Identify which cell holds the provided text, then report its (X, Y) central coordinate. 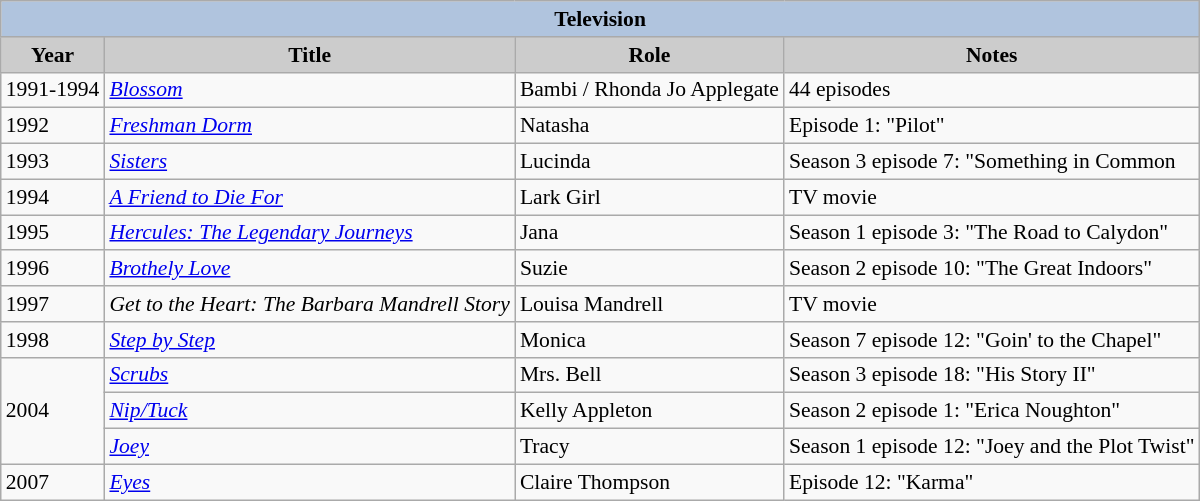
Television (600, 19)
1996 (53, 269)
Notes (992, 55)
Joey (309, 447)
Claire Thompson (650, 482)
Jana (650, 233)
Season 3 episode 7: "Something in Common (992, 162)
Louisa Mandrell (650, 304)
Lucinda (650, 162)
Freshman Dorm (309, 126)
44 episodes (992, 90)
1994 (53, 197)
Title (309, 55)
Scrubs (309, 375)
A Friend to Die For (309, 197)
1993 (53, 162)
Suzie (650, 269)
1998 (53, 340)
Episode 12: "Karma" (992, 482)
2004 (53, 410)
Mrs. Bell (650, 375)
Season 2 episode 1: "Erica Noughton" (992, 411)
Year (53, 55)
Lark Girl (650, 197)
Monica (650, 340)
1992 (53, 126)
Season 1 episode 3: "The Road to Calydon" (992, 233)
Tracy (650, 447)
Role (650, 55)
Hercules: The Legendary Journeys (309, 233)
2007 (53, 482)
Kelly Appleton (650, 411)
1995 (53, 233)
Eyes (309, 482)
Natasha (650, 126)
Nip/Tuck (309, 411)
1997 (53, 304)
Season 3 episode 18: "His Story II" (992, 375)
Blossom (309, 90)
Get to the Heart: The Barbara Mandrell Story (309, 304)
Bambi / Rhonda Jo Applegate (650, 90)
Season 1 episode 12: "Joey and the Plot Twist" (992, 447)
Season 2 episode 10: "The Great Indoors" (992, 269)
Brothely Love (309, 269)
Season 7 episode 12: "Goin' to the Chapel" (992, 340)
Sisters (309, 162)
Step by Step (309, 340)
Episode 1: "Pilot" (992, 126)
1991-1994 (53, 90)
